Find where the given text appears and provide that cell's center as [x, y] coordinate. 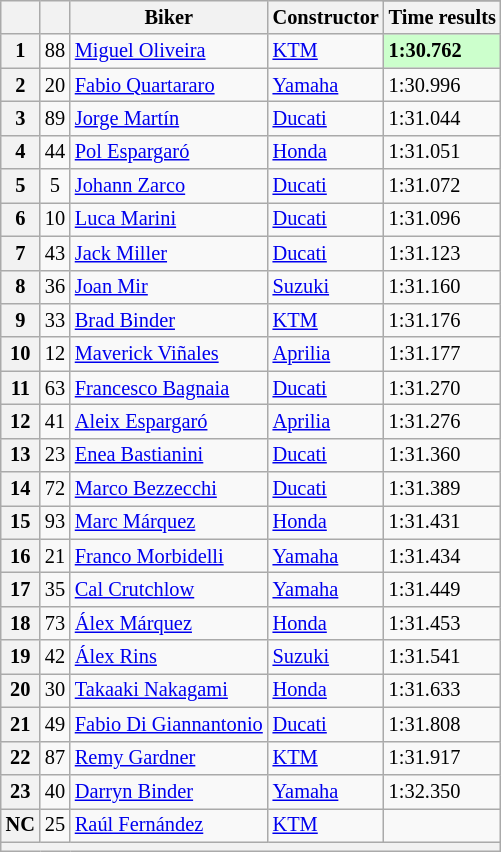
11 [20, 388]
Fabio Quartararo [169, 85]
1:31.276 [442, 421]
Takaaki Nakagami [169, 690]
Darryn Binder [169, 791]
1:31.633 [442, 690]
Álex Rins [169, 657]
19 [20, 657]
Enea Bastianini [169, 455]
25 [55, 825]
88 [55, 51]
41 [55, 421]
6 [20, 219]
Maverick Viñales [169, 354]
13 [20, 455]
18 [20, 623]
22 [20, 758]
1:31.389 [442, 489]
1:31.541 [442, 657]
Cal Crutchlow [169, 589]
49 [55, 724]
1:31.431 [442, 522]
Pol Espargaró [169, 152]
Franco Morbidelli [169, 556]
1:31.808 [442, 724]
7 [20, 253]
Jorge Martín [169, 118]
1:31.917 [442, 758]
1:31.123 [442, 253]
4 [20, 152]
NC [20, 825]
89 [55, 118]
1:31.270 [442, 388]
1:31.449 [442, 589]
Francesco Bagnaia [169, 388]
73 [55, 623]
63 [55, 388]
15 [20, 522]
8 [20, 287]
Luca Marini [169, 219]
35 [55, 589]
9 [20, 320]
1:30.996 [442, 85]
Joan Mir [169, 287]
1:30.762 [442, 51]
1:31.434 [442, 556]
36 [55, 287]
1:31.453 [442, 623]
30 [55, 690]
Jack Miller [169, 253]
33 [55, 320]
Miguel Oliveira [169, 51]
42 [55, 657]
Constructor [326, 17]
44 [55, 152]
43 [55, 253]
Marc Márquez [169, 522]
72 [55, 489]
1:31.072 [442, 186]
14 [20, 489]
93 [55, 522]
Fabio Di Giannantonio [169, 724]
Brad Binder [169, 320]
1:31.051 [442, 152]
2 [20, 85]
Marco Bezzecchi [169, 489]
Remy Gardner [169, 758]
Aleix Espargaró [169, 421]
Johann Zarco [169, 186]
1:31.044 [442, 118]
Biker [169, 17]
16 [20, 556]
17 [20, 589]
1:31.177 [442, 354]
1:31.176 [442, 320]
1:31.160 [442, 287]
1:31.360 [442, 455]
Raúl Fernández [169, 825]
40 [55, 791]
1 [20, 51]
Álex Márquez [169, 623]
1:32.350 [442, 791]
Time results [442, 17]
87 [55, 758]
1:31.096 [442, 219]
3 [20, 118]
